Identify which cell holds the provided text, then report its (x, y) central coordinate. 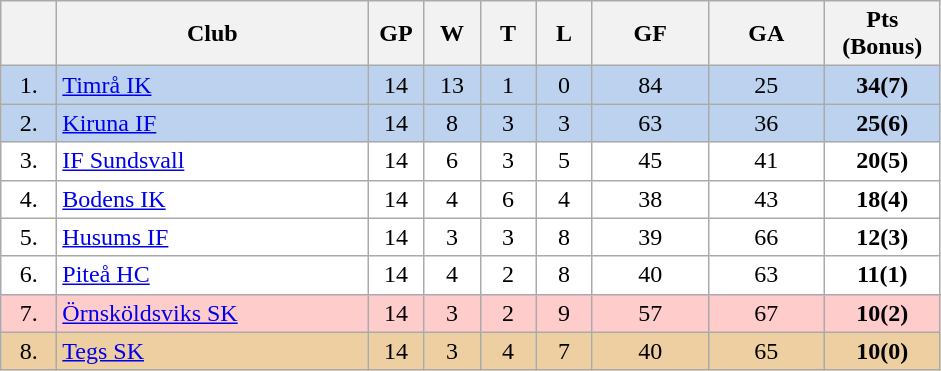
12(3) (882, 237)
34(7) (882, 85)
6. (29, 275)
Tegs SK (212, 351)
GA (766, 34)
T (508, 34)
Bodens IK (212, 199)
38 (650, 199)
Club (212, 34)
11(1) (882, 275)
7 (564, 351)
Timrå IK (212, 85)
Kiruna IF (212, 123)
67 (766, 313)
Piteå HC (212, 275)
9 (564, 313)
25 (766, 85)
57 (650, 313)
20(5) (882, 161)
GP (396, 34)
1 (508, 85)
39 (650, 237)
0 (564, 85)
3. (29, 161)
36 (766, 123)
25(6) (882, 123)
5. (29, 237)
8. (29, 351)
65 (766, 351)
GF (650, 34)
L (564, 34)
4. (29, 199)
W (452, 34)
Pts (Bonus) (882, 34)
1. (29, 85)
Husums IF (212, 237)
Örnsköldsviks SK (212, 313)
13 (452, 85)
5 (564, 161)
7. (29, 313)
66 (766, 237)
43 (766, 199)
18(4) (882, 199)
10(0) (882, 351)
2. (29, 123)
10(2) (882, 313)
IF Sundsvall (212, 161)
84 (650, 85)
41 (766, 161)
45 (650, 161)
